Return [X, Y] of the center of cell containing provided text 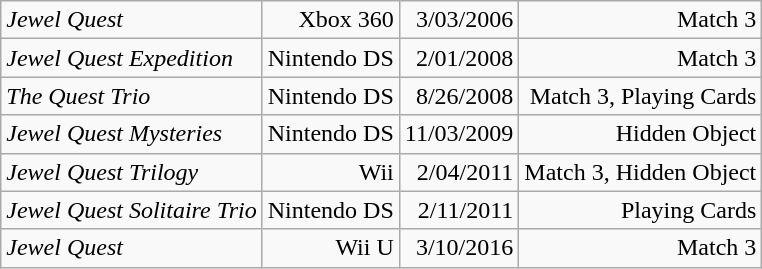
Xbox 360 [330, 20]
2/04/2011 [459, 172]
8/26/2008 [459, 96]
Playing Cards [640, 210]
2/01/2008 [459, 58]
Hidden Object [640, 134]
3/03/2006 [459, 20]
Jewel Quest Expedition [132, 58]
Jewel Quest Solitaire Trio [132, 210]
The Quest Trio [132, 96]
Wii U [330, 248]
2/11/2011 [459, 210]
Wii [330, 172]
11/03/2009 [459, 134]
Jewel Quest Mysteries [132, 134]
Jewel Quest Trilogy [132, 172]
3/10/2016 [459, 248]
Match 3, Hidden Object [640, 172]
Match 3, Playing Cards [640, 96]
